Capture the cell that displays the provided text and extract its [X, Y] central coordinate. 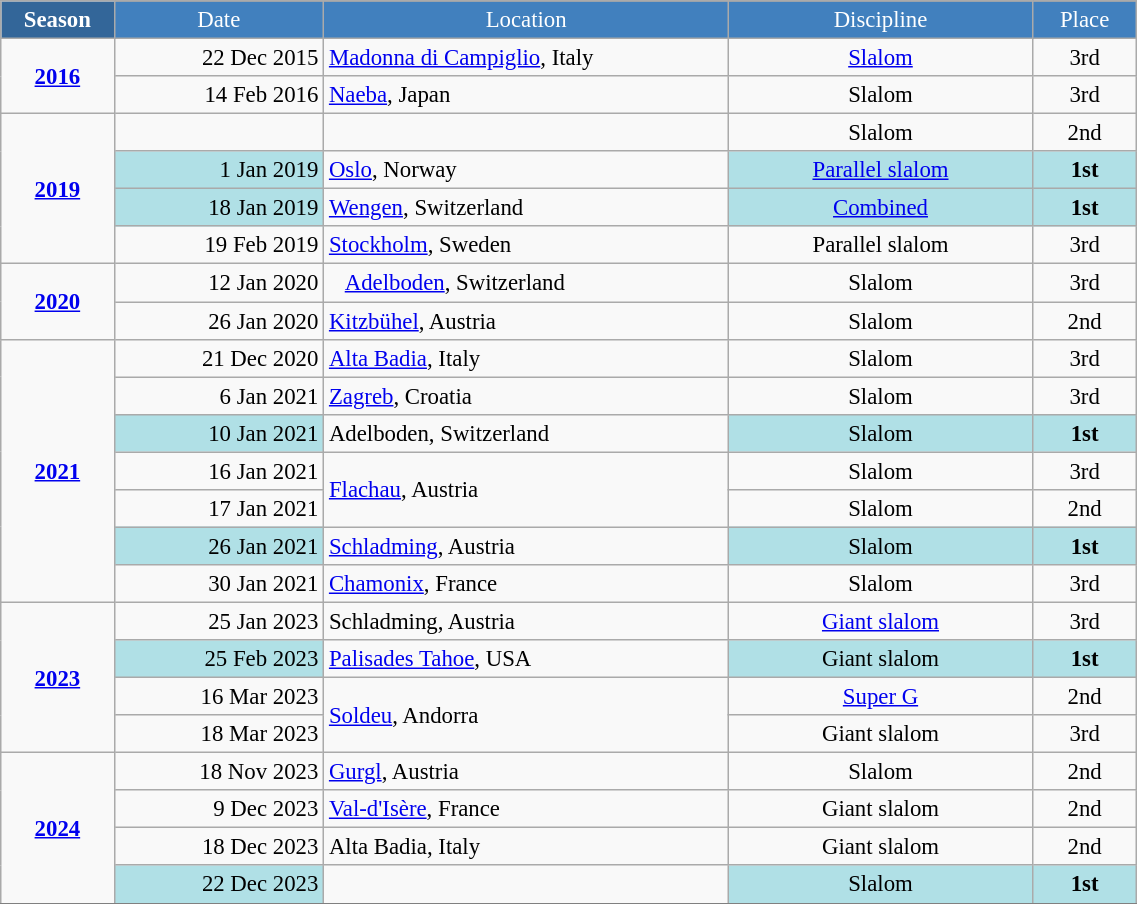
Wengen, Switzerland [526, 208]
Combined [881, 208]
14 Feb 2016 [219, 95]
Oslo, Norway [526, 170]
18 Dec 2023 [219, 847]
Kitzbühel, Austria [526, 321]
10 Jan 2021 [219, 433]
26 Jan 2020 [219, 321]
25 Feb 2023 [219, 659]
18 Jan 2019 [219, 208]
Discipline [881, 20]
Flachau, Austria [526, 490]
2021 [58, 470]
2016 [58, 76]
2020 [58, 302]
Super G [881, 697]
6 Jan 2021 [219, 396]
19 Feb 2019 [219, 245]
22 Dec 2015 [219, 58]
18 Mar 2023 [219, 734]
Naeba, Japan [526, 95]
22 Dec 2023 [219, 885]
Date [219, 20]
Soldeu, Andorra [526, 716]
Location [526, 20]
30 Jan 2021 [219, 584]
26 Jan 2021 [219, 546]
12 Jan 2020 [219, 283]
Season [58, 20]
Val-d'Isère, France [526, 809]
2024 [58, 828]
Palisades Tahoe, USA [526, 659]
Madonna di Campiglio, Italy [526, 58]
Chamonix, France [526, 584]
1 Jan 2019 [219, 170]
25 Jan 2023 [219, 621]
Place [1084, 20]
2023 [58, 677]
2019 [58, 189]
Zagreb, Croatia [526, 396]
17 Jan 2021 [219, 509]
Gurgl, Austria [526, 772]
16 Jan 2021 [219, 471]
21 Dec 2020 [219, 358]
Stockholm, Sweden [526, 245]
18 Nov 2023 [219, 772]
9 Dec 2023 [219, 809]
16 Mar 2023 [219, 697]
